Extract the [x, y] coordinate from the center of the cell holding the provided text.  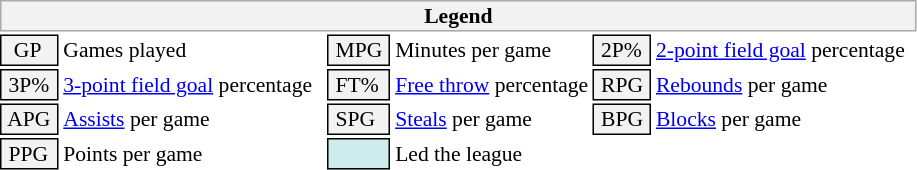
Free throw percentage [492, 85]
Steals per game [492, 120]
PPG [30, 154]
2P% [622, 50]
Blocks per game [785, 120]
SPG [359, 120]
Games played [193, 50]
2-point field goal percentage [785, 50]
Rebounds per game [785, 85]
3P% [30, 85]
Minutes per game [492, 50]
APG [30, 120]
FT% [359, 85]
3-point field goal percentage [193, 85]
Led the league [492, 154]
MPG [359, 50]
Legend [458, 16]
RPG [622, 85]
BPG [622, 120]
GP [30, 50]
Points per game [193, 154]
Assists per game [193, 120]
